From the cell containing the given text, extract its center point as [X, Y] coordinate. 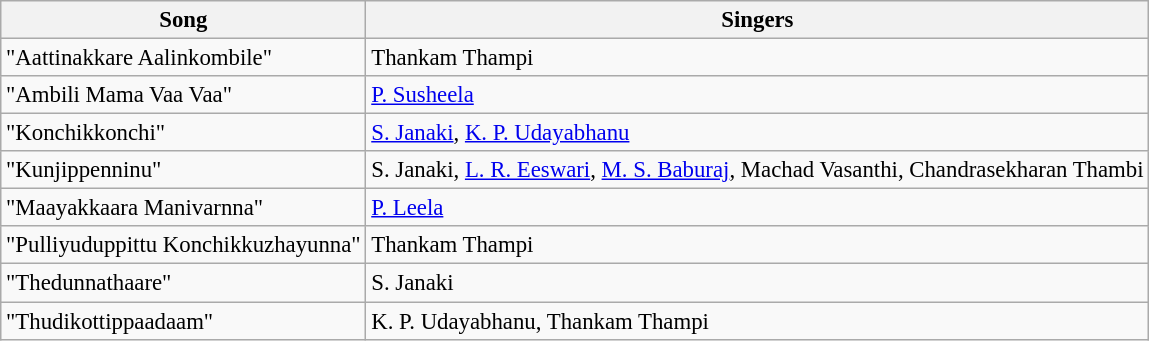
S. Janaki [758, 283]
K. P. Udayabhanu, Thankam Thampi [758, 321]
"Aattinakkare Aalinkombile" [184, 58]
"Ambili Mama Vaa Vaa" [184, 95]
S. Janaki, K. P. Udayabhanu [758, 133]
"Kunjippenninu" [184, 170]
"Maayakkaara Manivarnna" [184, 208]
S. Janaki, L. R. Eeswari, M. S. Baburaj, Machad Vasanthi, Chandrasekharan Thambi [758, 170]
P. Susheela [758, 95]
"Thudikottippaadaam" [184, 321]
P. Leela [758, 208]
"Konchikkonchi" [184, 133]
Song [184, 20]
Singers [758, 20]
"Pulliyuduppittu Konchikkuzhayunna" [184, 245]
"Thedunnathaare" [184, 283]
